Identify which cell holds the provided text, then report its (X, Y) central coordinate. 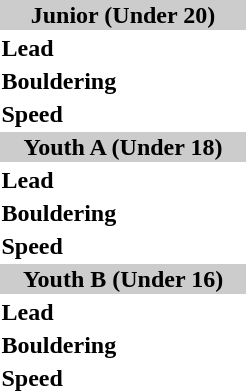
Junior (Under 20) (123, 15)
Youth A (Under 18) (123, 147)
Youth B (Under 16) (123, 279)
